Extract the [X, Y] coordinate from the center of the cell holding the provided text.  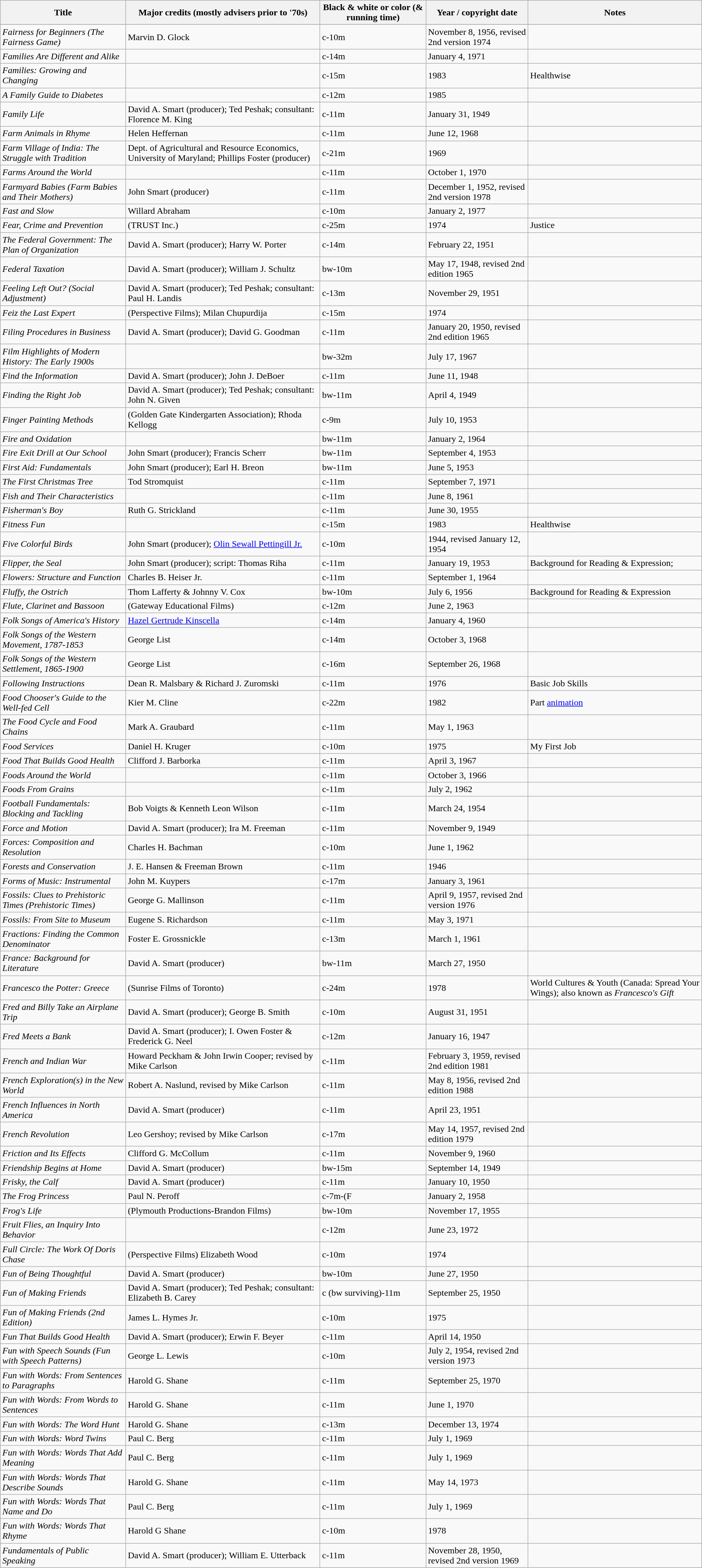
September 25, 1950 [477, 1293]
Justice [615, 225]
Foods From Grains [63, 789]
Fun of Making Friends (2nd Edition) [63, 1317]
Food Services [63, 746]
June 30, 1955 [477, 510]
April 23, 1951 [477, 1109]
Part animation [615, 703]
John Smart (producer); Francis Scherr [223, 453]
March 27, 1950 [477, 963]
January 31, 1949 [477, 114]
David A. Smart (producer); John J. DeBoer [223, 376]
Frisky, the Calf [63, 1182]
April 14, 1950 [477, 1337]
Foster E. Grossnickle [223, 939]
Clifford G. McCollum [223, 1153]
Fundamentals of Public Speaking [63, 1556]
Feeling Left Out? (Social Adjustment) [63, 293]
Eugene S. Richardson [223, 920]
Fairness for Beginners (The Fairness Game) [63, 37]
Farm Animals in Rhyme [63, 134]
c (bw surviving)-11m [373, 1293]
May 17, 1948, revised 2nd edition 1965 [477, 269]
Harold G Shane [223, 1531]
November 28, 1950, revised 2nd version 1969 [477, 1556]
July 6, 1956 [477, 592]
(Gateway Educational Films) [223, 606]
April 4, 1949 [477, 395]
John Smart (producer) [223, 191]
1944, revised January 12, 1954 [477, 544]
Folk Songs of the Western Settlement, 1865-1900 [63, 664]
September 1, 1964 [477, 578]
Helen Heffernan [223, 134]
First Aid: Fundamentals [63, 467]
January 20, 1950, revised 2nd edition 1965 [477, 332]
Fisherman's Boy [63, 510]
January 2, 1977 [477, 211]
January 19, 1953 [477, 563]
Foods Around the World [63, 775]
Find the Information [63, 376]
(TRUST Inc.) [223, 225]
Frog's Life [63, 1211]
Willard Abraham [223, 211]
David A. Smart (producer); Ted Peshak; consultant: Elizabeth B. Carey [223, 1293]
March 24, 1954 [477, 809]
George G. Mallinson [223, 900]
Fun with Words: Words That Describe Sounds [63, 1482]
October 3, 1966 [477, 775]
The Frog Princess [63, 1196]
July 2, 1954, revised 2nd version 1973 [477, 1356]
Title [63, 13]
Flowers: Structure and Function [63, 578]
French Exploration(s) in the New World [63, 1085]
Forces: Composition and Resolution [63, 848]
David A. Smart (producer); Ira M. Freeman [223, 828]
June 2, 1963 [477, 606]
October 1, 1970 [477, 172]
Ruth G. Strickland [223, 510]
Food That Builds Good Health [63, 761]
Fear, Crime and Prevention [63, 225]
Fun with Speech Sounds (Fun with Speech Patterns) [63, 1356]
Families: Growing and Changing [63, 76]
Hazel Gertrude Kinscella [223, 620]
Charles B. Heiser Jr. [223, 578]
May 3, 1971 [477, 920]
Five Colorful Birds [63, 544]
c-21m [373, 153]
Howard Peckham & John Irwin Cooper; revised by Mike Carlson [223, 1061]
January 4, 1960 [477, 620]
Fun with Words: From Sentences to Paragraphs [63, 1380]
Filing Procedures in Business [63, 332]
September 14, 1949 [477, 1167]
Fire and Oxidation [63, 439]
Basic Job Skills [615, 683]
Fish and Their Characteristics [63, 496]
Feiz the Last Expert [63, 313]
Fun with Words: From Words to Sentences [63, 1405]
Thom Lafferty & Johnny V. Cox [223, 592]
December 1, 1952, revised 2nd version 1978 [477, 191]
David A. Smart (producer); Ted Peshak; consultant: Florence M. King [223, 114]
James L. Hymes Jr. [223, 1317]
January 2, 1958 [477, 1196]
Forests and Conservation [63, 867]
Fun of Being Thoughtful [63, 1274]
Federal Taxation [63, 269]
April 9, 1957, revised 2nd version 1976 [477, 900]
World Cultures & Youth (Canada: Spread Your Wings); also known as Francesco's Gift [615, 988]
October 3, 1968 [477, 640]
Robert A. Naslund, revised by Mike Carlson [223, 1085]
French Influences in North America [63, 1109]
January 3, 1961 [477, 881]
June 8, 1961 [477, 496]
May 8, 1956, revised 2nd edition 1988 [477, 1085]
David A. Smart (producer); Ted Peshak; consultant: Paul H. Landis [223, 293]
bw-32m [373, 356]
(Perspective Films) Elizabeth Wood [223, 1254]
Food Chooser's Guide to the Well-fed Cell [63, 703]
February 3, 1959, revised 2nd edition 1981 [477, 1061]
The Federal Government: The Plan of Organization [63, 245]
Mark A. Graubard [223, 727]
Football Fundamentals: Blocking and Tackling [63, 809]
French Revolution [63, 1134]
Major credits (mostly advisers prior to '70s) [223, 13]
May 14, 1973 [477, 1482]
David A. Smart (producer); William J. Schultz [223, 269]
Fred and Billy Take an Airplane Trip [63, 1012]
Daniel H. Kruger [223, 746]
c-25m [373, 225]
Kier M. Cline [223, 703]
John M. Kuypers [223, 881]
April 3, 1967 [477, 761]
Fun with Words: Words That Name and Do [63, 1507]
Fractions: Finding the Common Denominator [63, 939]
c-9m [373, 419]
Finding the Right Job [63, 395]
Families Are Different and Alike [63, 56]
January 16, 1947 [477, 1037]
Bob Voigts & Kenneth Leon Wilson [223, 809]
My First Job [615, 746]
Charles H. Bachman [223, 848]
Friendship Begins at Home [63, 1167]
Fun That Builds Good Health [63, 1337]
Folk Songs of the Western Movement, 1787-1853 [63, 640]
1976 [477, 683]
July 10, 1953 [477, 419]
Family Life [63, 114]
June 11, 1948 [477, 376]
Black & white or color (& running time) [373, 13]
John Smart (producer); Olin Sewall Pettingill Jr. [223, 544]
Fun of Making Friends [63, 1293]
Fossils: From Site to Museum [63, 920]
J. E. Hansen & Freeman Brown [223, 867]
David A. Smart (producer); George B. Smith [223, 1012]
Fun with Words: Words That Rhyme [63, 1531]
(Plymouth Productions-Brandon Films) [223, 1211]
A Family Guide to Diabetes [63, 95]
Force and Motion [63, 828]
David A. Smart (producer); Erwin F. Beyer [223, 1337]
1969 [477, 153]
August 31, 1951 [477, 1012]
1946 [477, 867]
Forms of Music: Instrumental [63, 881]
David A. Smart (producer); Harry W. Porter [223, 245]
March 1, 1961 [477, 939]
Paul N. Peroff [223, 1196]
(Perspective Films); Milan Chupurdija [223, 313]
June 1, 1970 [477, 1405]
November 17, 1955 [477, 1211]
Clifford J. Barborka [223, 761]
Friction and Its Effects [63, 1153]
January 10, 1950 [477, 1182]
November 29, 1951 [477, 293]
c-22m [373, 703]
Fruit Flies, an Inquiry Into Behavior [63, 1230]
Following Instructions [63, 683]
David A. Smart (producer); Ted Peshak; consultant: John N. Given [223, 395]
June 27, 1950 [477, 1274]
David A. Smart (producer); William E. Utterback [223, 1556]
Fluffy, the Ostrich [63, 592]
Folk Songs of America's History [63, 620]
Farm Village of India: The Struggle with Tradition [63, 153]
c-7m-(F [373, 1196]
November 9, 1960 [477, 1153]
Flipper, the Seal [63, 563]
June 23, 1972 [477, 1230]
Dept. of Agricultural and Resource Economics, University of Maryland; Phillips Foster (producer) [223, 153]
June 5, 1953 [477, 467]
July 2, 1962 [477, 789]
George L. Lewis [223, 1356]
Marvin D. Glock [223, 37]
Finger Painting Methods [63, 419]
Background for Reading & Expression [615, 592]
September 4, 1953 [477, 453]
Fitness Fun [63, 524]
Full Circle: The Work Of Doris Chase [63, 1254]
September 25, 1970 [477, 1380]
Fossils: Clues to Prehistoric Times (Prehistoric Times) [63, 900]
Background for Reading & Expression; [615, 563]
David A. Smart (producer); David G. Goodman [223, 332]
September 7, 1971 [477, 482]
Fun with Words: The Word Hunt [63, 1424]
Fun with Words: Word Twins [63, 1438]
The Food Cycle and Food Chains [63, 727]
bw-15m [373, 1167]
Year / copyright date [477, 13]
John Smart (producer); script: Thomas Riha [223, 563]
Farms Around the World [63, 172]
1985 [477, 95]
Dean R. Malsbary & Richard J. Zuromski [223, 683]
Flute, Clarinet and Bassoon [63, 606]
June 12, 1968 [477, 134]
Fun with Words: Words That Add Meaning [63, 1457]
September 26, 1968 [477, 664]
Leo Gershoy; revised by Mike Carlson [223, 1134]
December 13, 1974 [477, 1424]
Fire Exit Drill at Our School [63, 453]
France: Background for Literature [63, 963]
(Golden Gate Kindergarten Association); Rhoda Kellogg [223, 419]
(Sunrise Films of Toronto) [223, 988]
November 8, 1956, revised 2nd version 1974 [477, 37]
May 14, 1957, revised 2nd edition 1979 [477, 1134]
Notes [615, 13]
John Smart (producer); Earl H. Breon [223, 467]
July 17, 1967 [477, 356]
Tod Stromquist [223, 482]
1982 [477, 703]
The First Christmas Tree [63, 482]
David A. Smart (producer); I. Owen Foster & Frederick G. Neel [223, 1037]
June 1, 1962 [477, 848]
January 4, 1971 [477, 56]
February 22, 1951 [477, 245]
c-16m [373, 664]
May 1, 1963 [477, 727]
French and Indian War [63, 1061]
Farmyard Babies (Farm Babies and Their Mothers) [63, 191]
November 9, 1949 [477, 828]
Fast and Slow [63, 211]
January 2, 1964 [477, 439]
Film Highlights of Modern History: The Early 1900s [63, 356]
Fred Meets a Bank [63, 1037]
c-24m [373, 988]
Francesco the Potter: Greece [63, 988]
